Capture the cell that displays the provided text and extract its [X, Y] central coordinate. 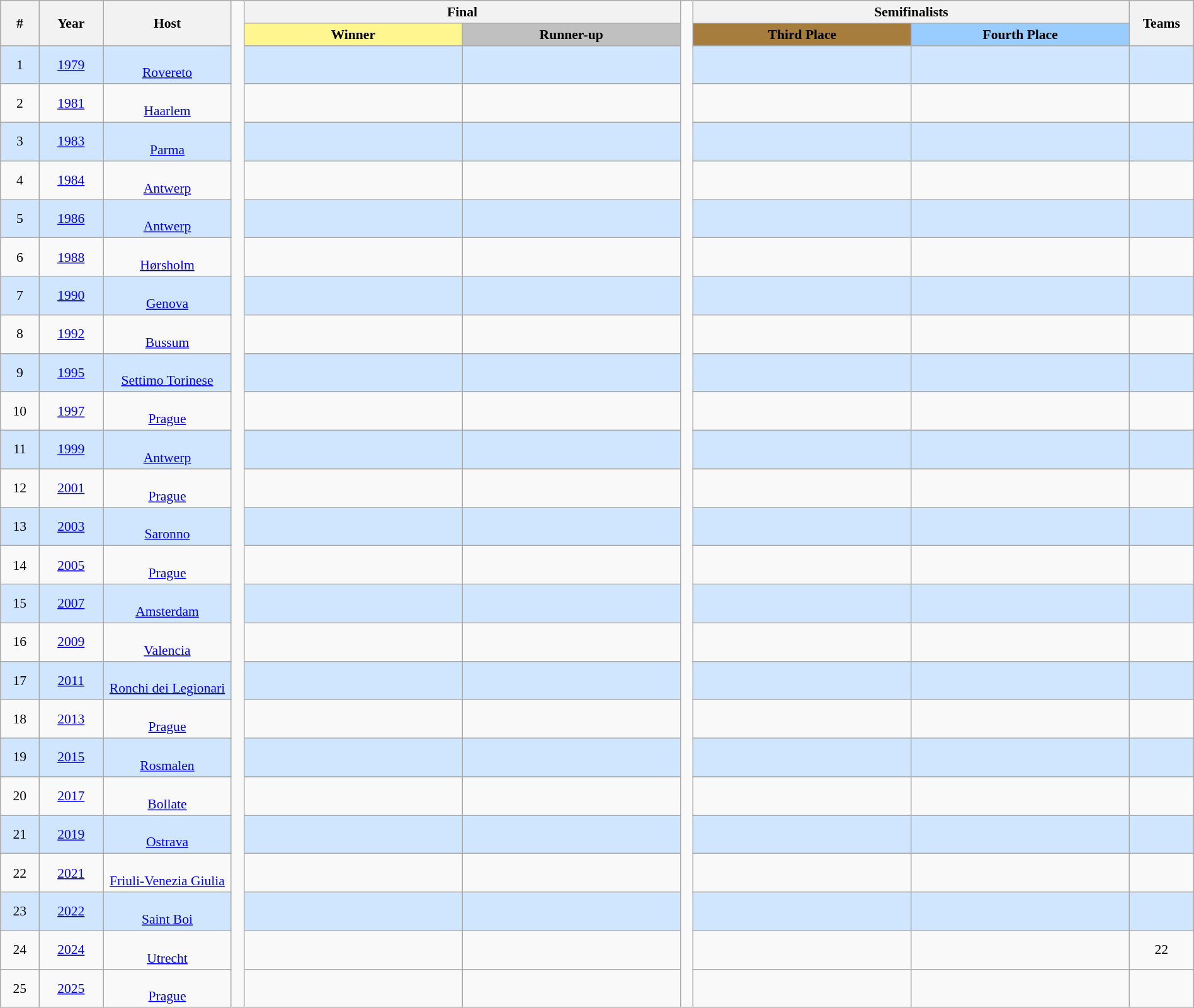
Rosmalen [168, 758]
2022 [71, 912]
Winner [353, 35]
23 [20, 912]
2025 [71, 988]
Ostrava [168, 835]
2021 [71, 873]
# [20, 23]
1979 [71, 64]
1999 [71, 450]
1986 [71, 219]
5 [20, 219]
1983 [71, 142]
Fourth Place [1020, 35]
1984 [71, 180]
Semifinalists [912, 12]
6 [20, 257]
17 [20, 680]
16 [20, 642]
2019 [71, 835]
Rovereto [168, 64]
1981 [71, 103]
2017 [71, 796]
1990 [71, 296]
2007 [71, 603]
Teams [1161, 23]
Parma [168, 142]
8 [20, 334]
4 [20, 180]
Valencia [168, 642]
2011 [71, 680]
15 [20, 603]
11 [20, 450]
2024 [71, 949]
1 [20, 64]
3 [20, 142]
Third Place [802, 35]
1997 [71, 412]
20 [20, 796]
Hørsholm [168, 257]
2 [20, 103]
1988 [71, 257]
2001 [71, 489]
Ronchi dei Legionari [168, 680]
Bollate [168, 796]
Saint Boi [168, 912]
1992 [71, 334]
Runner-up [571, 35]
2003 [71, 526]
Settimo Torinese [168, 373]
Final [462, 12]
Saronno [168, 526]
Host [168, 23]
2009 [71, 642]
Genova [168, 296]
Amsterdam [168, 603]
19 [20, 758]
1995 [71, 373]
Bussum [168, 334]
Friuli-Venezia Giulia [168, 873]
9 [20, 373]
Haarlem [168, 103]
21 [20, 835]
14 [20, 565]
10 [20, 412]
2015 [71, 758]
Utrecht [168, 949]
24 [20, 949]
2013 [71, 719]
7 [20, 296]
2005 [71, 565]
25 [20, 988]
18 [20, 719]
12 [20, 489]
13 [20, 526]
Year [71, 23]
